Provide the [X, Y] coordinate of the cell's center where the given text is located.  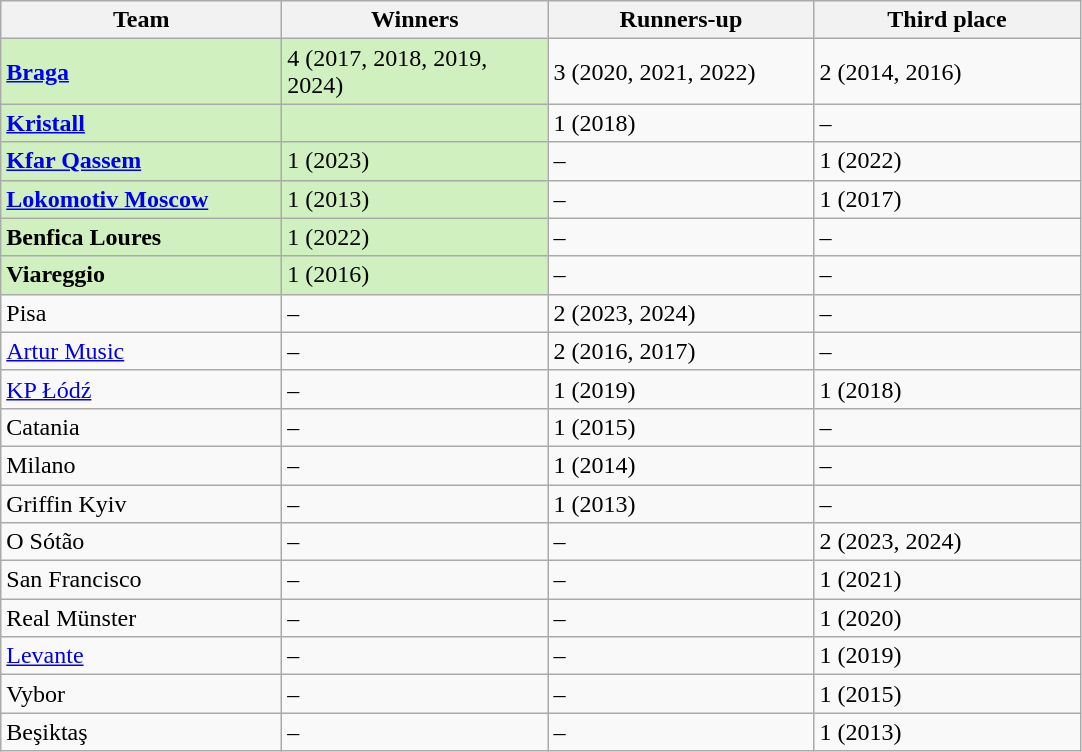
Beşiktaş [142, 732]
Kfar Qassem [142, 161]
Benfica Loures [142, 237]
Braga [142, 72]
2 (2016, 2017) [681, 351]
2 (2014, 2016) [947, 72]
Viareggio [142, 275]
San Francisco [142, 580]
Third place [947, 20]
Levante [142, 656]
Catania [142, 427]
Milano [142, 465]
3 (2020, 2021, 2022) [681, 72]
Griffin Kyiv [142, 503]
1 (2014) [681, 465]
Team [142, 20]
Real Münster [142, 618]
1 (2023) [415, 161]
1 (2020) [947, 618]
1 (2017) [947, 199]
1 (2021) [947, 580]
Winners [415, 20]
Artur Music [142, 351]
4 (2017, 2018, 2019, 2024) [415, 72]
KP Łódź [142, 389]
Runners-up [681, 20]
Vybor [142, 694]
O Sótão [142, 542]
1 (2016) [415, 275]
Kristall [142, 123]
Pisa [142, 313]
Lokomotiv Moscow [142, 199]
